Extract the (x, y) coordinate from the center of the cell holding the provided text.  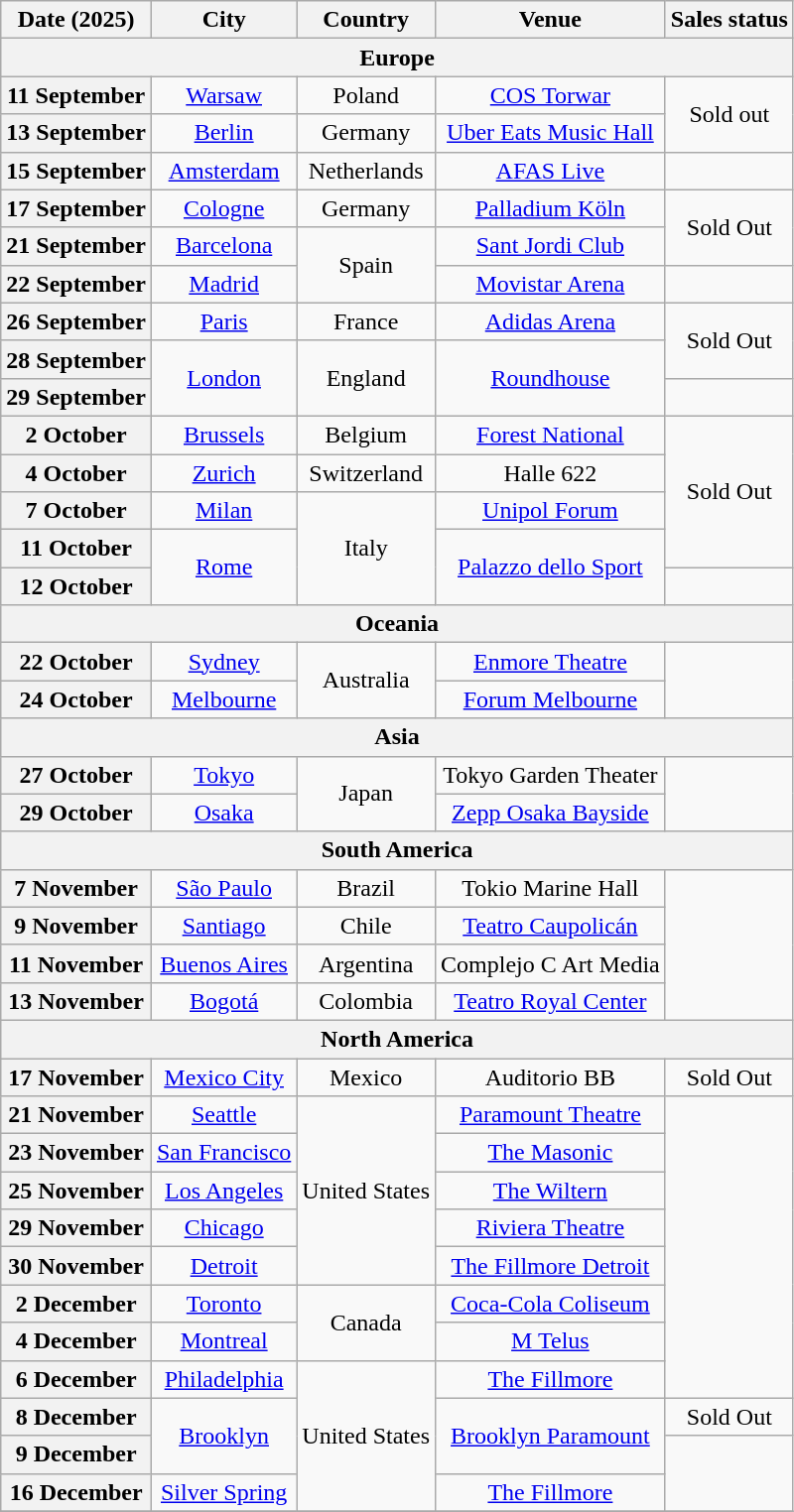
Switzerland (366, 473)
9 November (76, 926)
2 October (76, 435)
Canada (366, 1323)
Australia (366, 681)
15 September (76, 171)
Paris (223, 321)
Sydney (223, 662)
11 October (76, 549)
The Masonic (551, 1153)
Brazil (366, 888)
Barcelona (223, 246)
Madrid (223, 284)
4 December (76, 1341)
Milan (223, 511)
30 November (76, 1266)
Osaka (223, 813)
Unipol Forum (551, 511)
Tokio Marine Hall (551, 888)
13 September (76, 133)
29 September (76, 397)
Warsaw (223, 95)
Coca-Cola Coliseum (551, 1304)
16 December (76, 1492)
Seattle (223, 1115)
Paramount Theatre (551, 1115)
26 September (76, 321)
4 October (76, 473)
7 October (76, 511)
Riviera Theatre (551, 1228)
29 October (76, 813)
City (223, 20)
Montreal (223, 1341)
Sant Jordi Club (551, 246)
COS Torwar (551, 95)
Brooklyn (223, 1436)
Amsterdam (223, 171)
Italy (366, 549)
Uber Eats Music Hall (551, 133)
22 September (76, 284)
France (366, 321)
Detroit (223, 1266)
Teatro Royal Center (551, 1001)
Rome (223, 567)
Forest National (551, 435)
22 October (76, 662)
17 November (76, 1076)
Los Angeles (223, 1191)
8 December (76, 1417)
Complejo C Art Media (551, 963)
Country (366, 20)
17 September (76, 208)
28 September (76, 359)
AFAS Live (551, 171)
11 November (76, 963)
Venue (551, 20)
Date (2025) (76, 20)
North America (397, 1039)
Teatro Caupolicán (551, 926)
23 November (76, 1153)
The Wiltern (551, 1191)
Colombia (366, 1001)
9 December (76, 1454)
Chile (366, 926)
24 October (76, 699)
Enmore Theatre (551, 662)
Berlin (223, 133)
2 December (76, 1304)
Palladium Köln (551, 208)
Buenos Aires (223, 963)
Spain (366, 265)
Brooklyn Paramount (551, 1436)
7 November (76, 888)
Bogotá (223, 1001)
Belgium (366, 435)
12 October (76, 586)
Europe (397, 58)
Asia (397, 737)
Argentina (366, 963)
San Francisco (223, 1153)
Mexico (366, 1076)
27 October (76, 775)
6 December (76, 1379)
Tokyo Garden Theater (551, 775)
Adidas Arena (551, 321)
The Fillmore Detroit (551, 1266)
São Paulo (223, 888)
Oceania (397, 624)
Poland (366, 95)
London (223, 378)
Auditorio BB (551, 1076)
11 September (76, 95)
M Telus (551, 1341)
Forum Melbourne (551, 699)
Cologne (223, 208)
21 November (76, 1115)
Philadelphia (223, 1379)
Sold out (728, 114)
Zepp Osaka Bayside (551, 813)
29 November (76, 1228)
Zurich (223, 473)
Netherlands (366, 171)
South America (397, 850)
Melbourne (223, 699)
Chicago (223, 1228)
Santiago (223, 926)
Sales status (728, 20)
England (366, 378)
Tokyo (223, 775)
Movistar Arena (551, 284)
Brussels (223, 435)
Toronto (223, 1304)
Japan (366, 794)
Silver Spring (223, 1492)
13 November (76, 1001)
Palazzo dello Sport (551, 567)
Halle 622 (551, 473)
Mexico City (223, 1076)
25 November (76, 1191)
21 September (76, 246)
Roundhouse (551, 378)
